Pinpoint the cell where the given text exists, returning its [X, Y] midpoint coordinate. 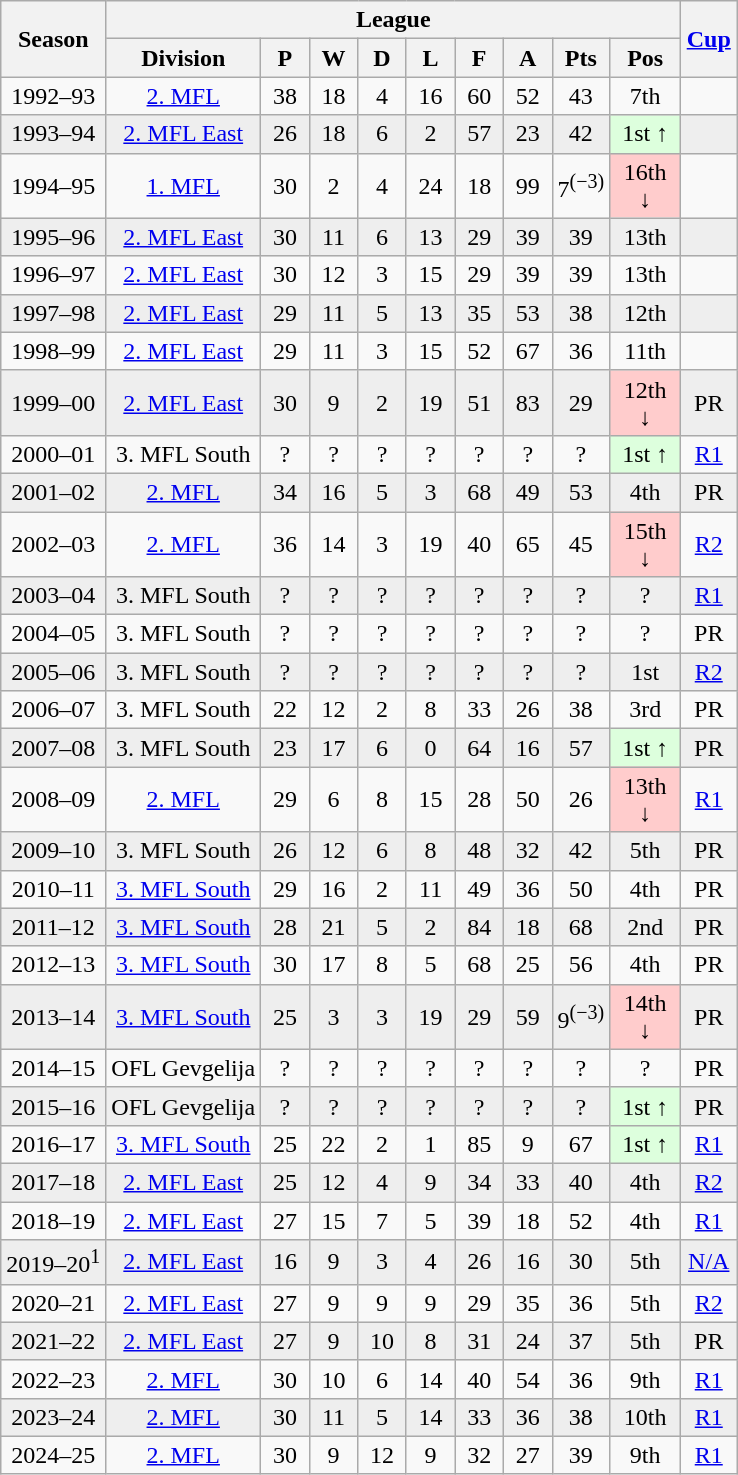
2016–17 [54, 1144]
84 [480, 927]
W [334, 58]
2021–22 [54, 1341]
12th [646, 313]
14th ↓ [646, 1016]
1 [430, 1144]
Season [54, 39]
10th [646, 1417]
2009–10 [54, 851]
2024–25 [54, 1455]
65 [528, 544]
9(−3) [581, 1016]
7 [382, 1221]
Division [184, 58]
2015–16 [54, 1106]
64 [480, 748]
1999–00 [54, 402]
15th ↓ [646, 544]
99 [528, 186]
2013–14 [54, 1016]
2020–21 [54, 1303]
N/A [709, 1262]
2nd [646, 927]
48 [480, 851]
43 [581, 96]
2010–11 [54, 889]
60 [480, 96]
2014–15 [54, 1068]
2022–23 [54, 1379]
0 [430, 748]
1994–95 [54, 186]
3rd [646, 710]
2011–12 [54, 927]
16th ↓ [646, 186]
2023–24 [54, 1417]
45 [581, 544]
2019–201 [54, 1262]
2008–09 [54, 800]
2000–01 [54, 454]
2017–18 [54, 1182]
2002–03 [54, 544]
1996–97 [54, 275]
A [528, 58]
12th ↓ [646, 402]
1997–98 [54, 313]
2012–13 [54, 965]
Cup [709, 39]
F [480, 58]
2007–08 [54, 748]
Pos [646, 58]
Pts [581, 58]
37 [581, 1341]
P [286, 58]
7th [646, 96]
1993–94 [54, 134]
54 [528, 1379]
2005–06 [54, 672]
7(−3) [581, 186]
2018–19 [54, 1221]
51 [480, 402]
1. MFL [184, 186]
1995–96 [54, 237]
59 [528, 1016]
2003–04 [54, 596]
2004–05 [54, 634]
11th [646, 351]
1992–93 [54, 96]
D [382, 58]
83 [528, 402]
13th ↓ [646, 800]
21 [334, 927]
2006–07 [54, 710]
1st [646, 672]
2001–02 [54, 492]
L [430, 58]
31 [480, 1341]
1998–99 [54, 351]
85 [480, 1144]
League [394, 20]
56 [581, 965]
